Return [x, y] of the center of cell containing provided text 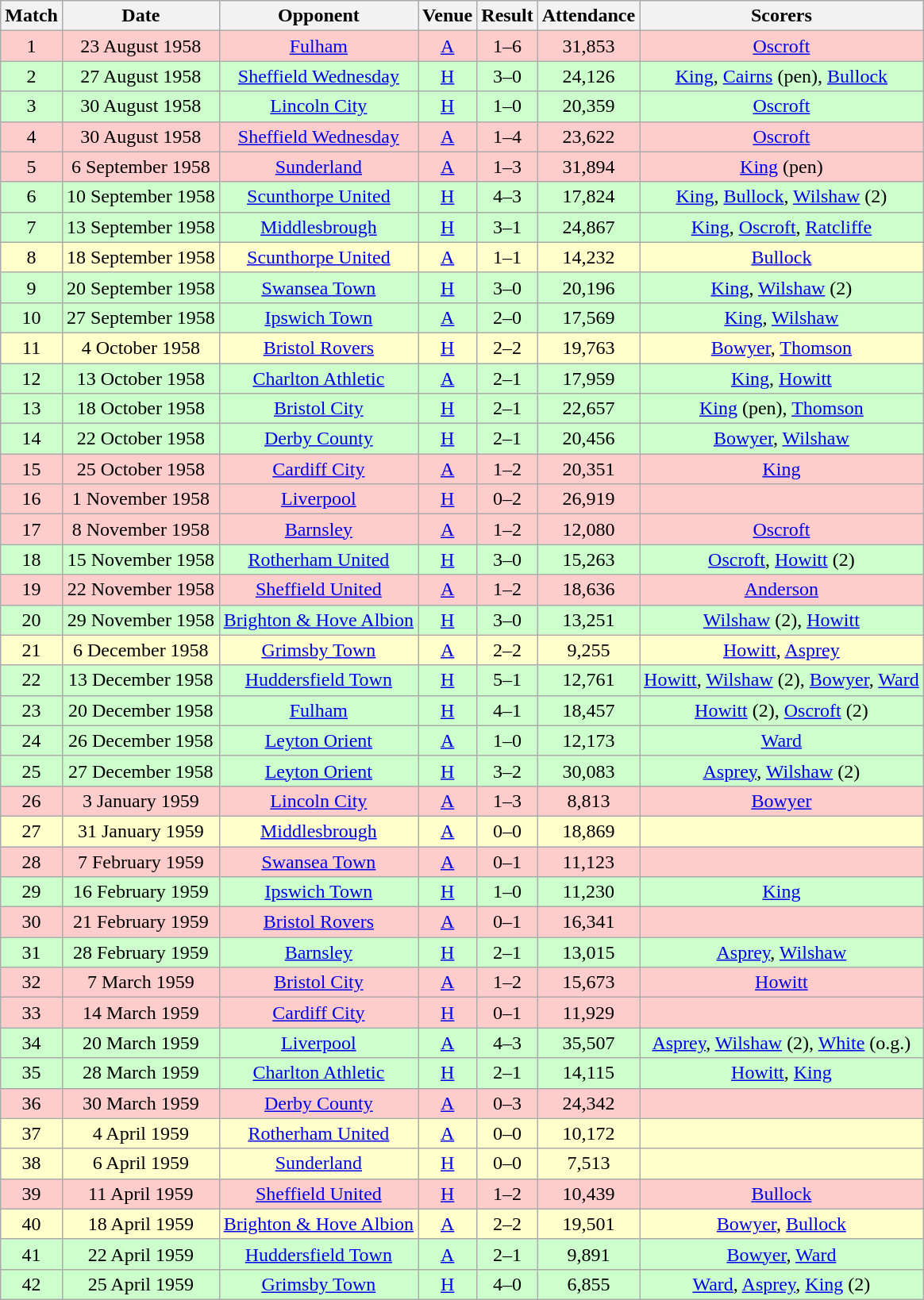
24 [32, 740]
22,657 [588, 409]
7 [32, 227]
1–4 [507, 137]
4–0 [507, 1284]
32 [32, 983]
2–0 [507, 317]
15,673 [588, 983]
6 [32, 197]
16 February 1959 [141, 892]
26,919 [588, 499]
13 December 1958 [141, 680]
6 April 1959 [141, 1163]
Asprey, Wilshaw [782, 952]
28 March 1959 [141, 1073]
20,196 [588, 287]
3 January 1959 [141, 801]
12 [32, 379]
King, Bullock, Wilshaw (2) [782, 197]
Attendance [588, 16]
10,172 [588, 1133]
29 November 1958 [141, 620]
11,123 [588, 861]
0–3 [507, 1103]
Result [507, 16]
7 March 1959 [141, 983]
8 November 1958 [141, 529]
1 November 1958 [141, 499]
27 September 1958 [141, 317]
17,569 [588, 317]
14 March 1959 [141, 1013]
31 [32, 952]
Howitt, Wilshaw (2), Bowyer, Ward [782, 680]
King, Wilshaw (2) [782, 287]
41 [32, 1254]
29 [32, 892]
King, Oscroft, Ratcliffe [782, 227]
10 September 1958 [141, 197]
23,622 [588, 137]
20 December 1958 [141, 710]
20 September 1958 [141, 287]
Oscroft, Howitt (2) [782, 560]
Scorers [782, 16]
20 [32, 620]
18 [32, 560]
Bowyer, Bullock [782, 1224]
Date [141, 16]
15 November 1958 [141, 560]
14,115 [588, 1073]
1–6 [507, 46]
Howitt, Asprey [782, 650]
4 April 1959 [141, 1133]
27 August 1958 [141, 76]
39 [32, 1194]
King, Cairns (pen), Bullock [782, 76]
0–2 [507, 499]
27 December 1958 [141, 771]
6,855 [588, 1284]
Howitt (2), Oscroft (2) [782, 710]
19,763 [588, 348]
Wilshaw (2), Howitt [782, 620]
Howitt [782, 983]
Ward [782, 740]
King, Wilshaw [782, 317]
31,894 [588, 167]
Bowyer, Ward [782, 1254]
4–1 [507, 710]
9,255 [588, 650]
25 October 1958 [141, 469]
9,891 [588, 1254]
10,439 [588, 1194]
18,636 [588, 590]
17,959 [588, 379]
18,457 [588, 710]
1–1 [507, 257]
King (pen) [782, 167]
Bowyer, Thomson [782, 348]
19,501 [588, 1224]
22 April 1959 [141, 1254]
7,513 [588, 1163]
22 October 1958 [141, 439]
38 [32, 1163]
20,456 [588, 439]
3–2 [507, 771]
12,761 [588, 680]
Asprey, Wilshaw (2) [782, 771]
27 [32, 831]
Bowyer, Wilshaw [782, 439]
13,015 [588, 952]
9 [32, 287]
15 [32, 469]
18 September 1958 [141, 257]
4 October 1958 [141, 348]
3–1 [507, 227]
14,232 [588, 257]
11 [32, 348]
30 March 1959 [141, 1103]
13 October 1958 [141, 379]
40 [32, 1224]
34 [32, 1043]
37 [32, 1133]
King, Howitt [782, 379]
33 [32, 1013]
17,824 [588, 197]
20 March 1959 [141, 1043]
20,359 [588, 106]
Ward, Asprey, King (2) [782, 1284]
1 [32, 46]
23 [32, 710]
28 February 1959 [141, 952]
22 [32, 680]
7 February 1959 [141, 861]
42 [32, 1284]
22 November 1958 [141, 590]
26 December 1958 [141, 740]
13 September 1958 [141, 227]
36 [32, 1103]
31 January 1959 [141, 831]
6 September 1958 [141, 167]
25 April 1959 [141, 1284]
5 [32, 167]
35,507 [588, 1043]
24,126 [588, 76]
21 February 1959 [141, 922]
11,929 [588, 1013]
21 [32, 650]
Match [32, 16]
14 [32, 439]
26 [32, 801]
24,867 [588, 227]
3 [32, 106]
8,813 [588, 801]
18,869 [588, 831]
Venue [448, 16]
12,080 [588, 529]
19 [32, 590]
18 October 1958 [141, 409]
13,251 [588, 620]
30 [32, 922]
17 [32, 529]
10 [32, 317]
8 [32, 257]
2 [32, 76]
20,351 [588, 469]
11 April 1959 [141, 1194]
16,341 [588, 922]
24,342 [588, 1103]
Bowyer [782, 801]
Howitt, King [782, 1073]
Opponent [318, 16]
Asprey, Wilshaw (2), White (o.g.) [782, 1043]
31,853 [588, 46]
18 April 1959 [141, 1224]
15,263 [588, 560]
11,230 [588, 892]
King (pen), Thomson [782, 409]
35 [32, 1073]
13 [32, 409]
12,173 [588, 740]
16 [32, 499]
6 December 1958 [141, 650]
5–1 [507, 680]
28 [32, 861]
25 [32, 771]
4 [32, 137]
Anderson [782, 590]
30,083 [588, 771]
23 August 1958 [141, 46]
